Determine the [x, y] coordinate at the center of the cell enclosing the given text.  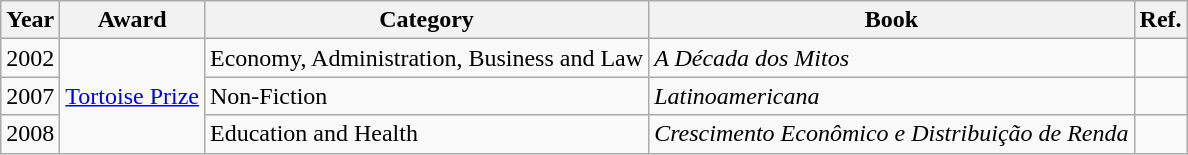
Book [892, 20]
Non-Fiction [426, 96]
Ref. [1160, 20]
Latinoamericana [892, 96]
Crescimento Econômico e Distribuição de Renda [892, 134]
2008 [30, 134]
Year [30, 20]
2002 [30, 58]
Education and Health [426, 134]
Award [132, 20]
A Década dos Mitos [892, 58]
Tortoise Prize [132, 96]
Economy, Administration, Business and Law [426, 58]
2007 [30, 96]
Category [426, 20]
